Scan for the cell matching the given text and deliver its (X, Y) coordinate at center. 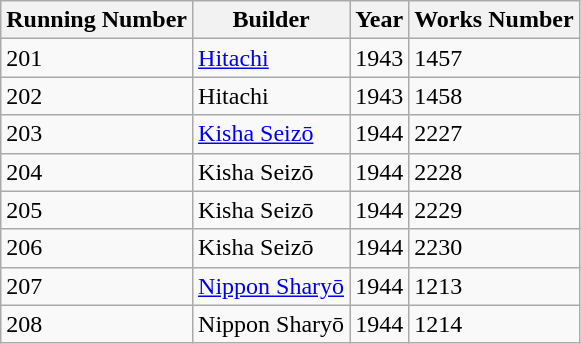
2229 (494, 210)
2230 (494, 248)
1457 (494, 58)
201 (97, 58)
205 (97, 210)
1213 (494, 286)
Builder (272, 20)
2228 (494, 172)
1458 (494, 96)
Year (380, 20)
204 (97, 172)
2227 (494, 134)
206 (97, 248)
Works Number (494, 20)
203 (97, 134)
208 (97, 324)
Running Number (97, 20)
1214 (494, 324)
202 (97, 96)
207 (97, 286)
